Find where the given text appears and provide that cell's center as (X, Y) coordinate. 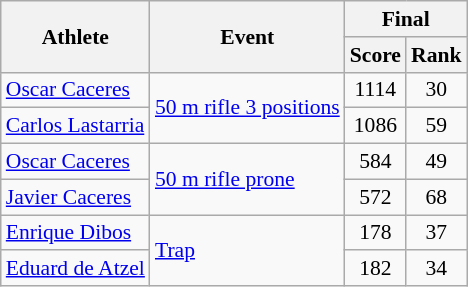
49 (436, 162)
68 (436, 197)
50 m rifle 3 positions (248, 108)
1086 (376, 126)
1114 (376, 90)
34 (436, 269)
Javier Caceres (76, 197)
Final (406, 19)
Rank (436, 55)
Carlos Lastarria (76, 126)
182 (376, 269)
50 m rifle prone (248, 180)
178 (376, 233)
37 (436, 233)
59 (436, 126)
Trap (248, 250)
30 (436, 90)
Score (376, 55)
Enrique Dibos (76, 233)
Athlete (76, 36)
572 (376, 197)
Event (248, 36)
Eduard de Atzel (76, 269)
584 (376, 162)
